From the cell containing the given text, extract its center point as (x, y) coordinate. 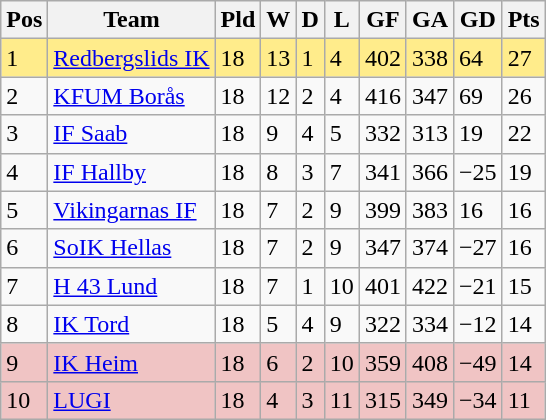
341 (382, 172)
−49 (478, 362)
Pos (24, 20)
64 (478, 58)
SoIK Hellas (132, 248)
H 43 Lund (132, 286)
374 (430, 248)
D (310, 20)
334 (430, 324)
15 (524, 286)
26 (524, 96)
Redbergslids IK (132, 58)
IK Heim (132, 362)
IK Tord (132, 324)
13 (278, 58)
L (342, 20)
W (278, 20)
−25 (478, 172)
12 (278, 96)
315 (382, 400)
366 (430, 172)
−21 (478, 286)
Team (132, 20)
322 (382, 324)
338 (430, 58)
−12 (478, 324)
Pld (238, 20)
332 (382, 134)
313 (430, 134)
399 (382, 210)
−27 (478, 248)
Vikingarnas IF (132, 210)
LUGI (132, 400)
402 (382, 58)
22 (524, 134)
IF Saab (132, 134)
IF Hallby (132, 172)
GD (478, 20)
359 (382, 362)
GF (382, 20)
GA (430, 20)
349 (430, 400)
422 (430, 286)
383 (430, 210)
KFUM Borås (132, 96)
−34 (478, 400)
416 (382, 96)
401 (382, 286)
27 (524, 58)
69 (478, 96)
408 (430, 362)
Pts (524, 20)
